Locate the cell with the specified text and output its (x, y) center coordinate. 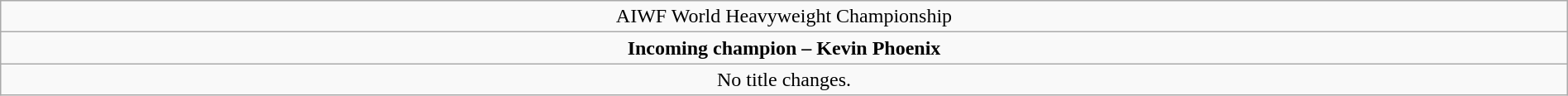
AIWF World Heavyweight Championship (784, 17)
No title changes. (784, 79)
Incoming champion – Kevin Phoenix (784, 48)
